Find where the given text appears and provide that cell's center as (X, Y) coordinate. 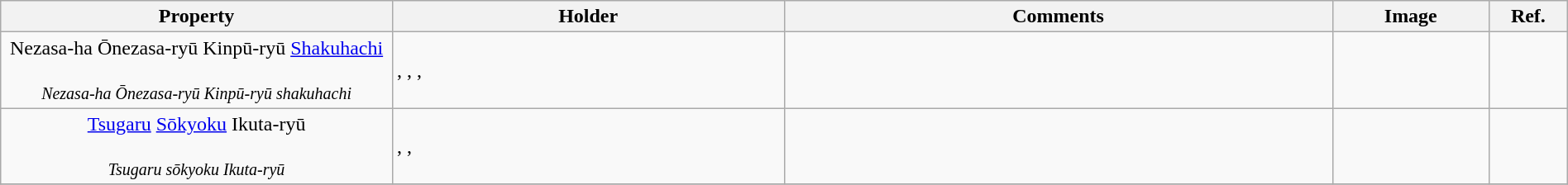
, , (588, 146)
Nezasa-ha Ōnezasa-ryū Kinpū-ryū ShakuhachiNezasa-ha Ōnezasa-ryū Kinpū-ryū shakuhachi (197, 70)
, , , (588, 70)
Image (1411, 17)
Tsugaru Sōkyoku Ikuta-ryūTsugaru sōkyoku Ikuta-ryū (197, 146)
Ref. (1528, 17)
Comments (1059, 17)
Holder (588, 17)
Property (197, 17)
